Output the [X, Y] coordinate of the center of the cell containing the given text.  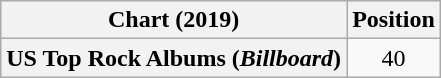
Position [394, 20]
US Top Rock Albums (Billboard) [174, 58]
40 [394, 58]
Chart (2019) [174, 20]
